Locate the cell with the specified text and output its (X, Y) center coordinate. 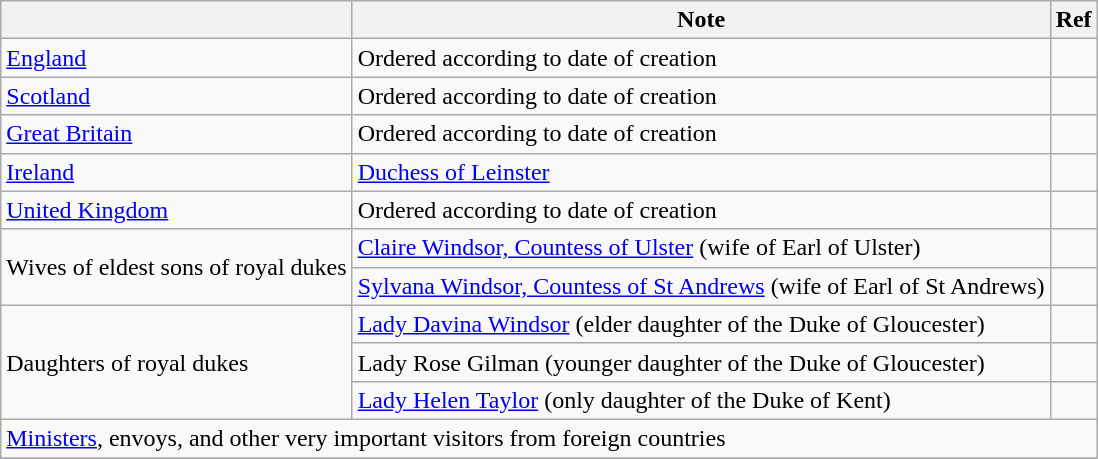
United Kingdom (176, 210)
Daughters of royal dukes (176, 362)
England (176, 58)
Ref (1074, 20)
Wives of eldest sons of royal dukes (176, 267)
Great Britain (176, 134)
Lady Davina Windsor (elder daughter of the Duke of Gloucester) (701, 324)
Claire Windsor, Countess of Ulster (wife of Earl of Ulster) (701, 248)
Duchess of Leinster (701, 172)
Lady Helen Taylor (only daughter of the Duke of Kent) (701, 400)
Note (701, 20)
Lady Rose Gilman (younger daughter of the Duke of Gloucester) (701, 362)
Sylvana Windsor, Countess of St Andrews (wife of Earl of St Andrews) (701, 286)
Ministers, envoys, and other very important visitors from foreign countries (549, 438)
Ireland (176, 172)
Scotland (176, 96)
